Return [X, Y] of the center of cell containing provided text 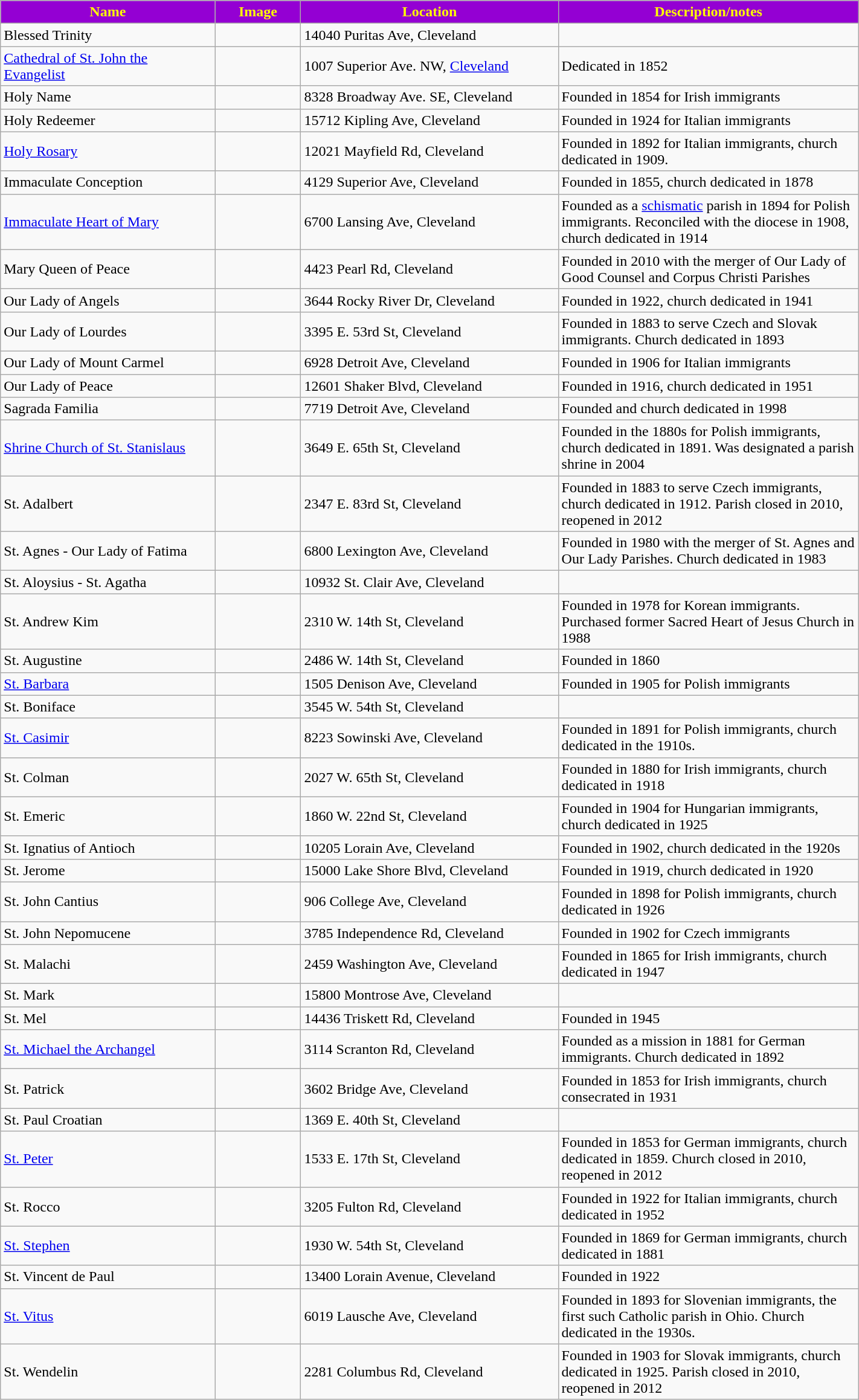
Location [429, 12]
St. Colman [108, 777]
8328 Broadway Ave. SE, Cleveland [429, 97]
St. Wendelin [108, 1372]
Founded as a schismatic parish in 1894 for Polish immigrants. Reconciled with the diocese in 1908, church dedicated in 1914 [708, 222]
Holy Rosary [108, 151]
Founded in 1860 [708, 661]
St. Mel [108, 1018]
15712 Kipling Ave, Cleveland [429, 120]
St. Barbara [108, 684]
Founded in 1853 for German immigrants, church dedicated in 1859. Church closed in 2010, reopened in 2012 [708, 1159]
14436 Triskett Rd, Cleveland [429, 1018]
St. Boniface [108, 707]
Cathedral of St. John the Evangelist [108, 66]
Founded in 1922 [708, 1277]
1505 Denison Ave, Cleveland [429, 684]
Our Lady of Mount Carmel [108, 362]
15000 Lake Shore Blvd, Cleveland [429, 870]
Founded in 1902, church dedicated in the 1920s [708, 847]
Founded in 1892 for Italian immigrants, church dedicated in 1909. [708, 151]
906 College Ave, Cleveland [429, 901]
Founded in 1854 for Irish immigrants [708, 97]
6700 Lansing Ave, Cleveland [429, 222]
St. Andrew Kim [108, 621]
Founded in 1883 to serve Czech and Slovak immigrants. Church dedicated in 1893 [708, 331]
St. Paul Croatian [108, 1120]
St. John Cantius [108, 901]
3205 Fulton Rd, Cleveland [429, 1207]
Founded in 2010 with the merger of Our Lady of Good Counsel and Corpus Christi Parishes [708, 269]
St. Aloysius - St. Agatha [108, 582]
Name [108, 12]
Image [258, 12]
Founded in 1883 to serve Czech immigrants, church dedicated in 1912. Parish closed in 2010, reopened in 2012 [708, 504]
2486 W. 14th St, Cleveland [429, 661]
Founded in 1922 for Italian immigrants, church dedicated in 1952 [708, 1207]
4129 Superior Ave, Cleveland [429, 182]
Founded in 1980 with the merger of St. Agnes and Our Lady Parishes. Church dedicated in 1983 [708, 551]
Immaculate Heart of Mary [108, 222]
Holy Name [108, 97]
Founded in 1891 for Polish immigrants, church dedicated in the 1910s. [708, 738]
St. Stephen [108, 1245]
Founded in 1906 for Italian immigrants [708, 362]
Founded in 1902 for Czech immigrants [708, 933]
Founded in 1880 for Irish immigrants, church dedicated in 1918 [708, 777]
2347 E. 83rd St, Cleveland [429, 504]
6800 Lexington Ave, Cleveland [429, 551]
St. John Nepomucene [108, 933]
Founded in 1893 for Slovenian immigrants, the first such Catholic parish in Ohio. Church dedicated in the 1930s. [708, 1316]
3545 W. 54th St, Cleveland [429, 707]
St. Rocco [108, 1207]
1930 W. 54th St, Cleveland [429, 1245]
Founded in 1898 for Polish immigrants, church dedicated in 1926 [708, 901]
St. Mark [108, 995]
3644 Rocky River Dr, Cleveland [429, 300]
1533 E. 17th St, Cleveland [429, 1159]
Holy Redeemer [108, 120]
St. Augustine [108, 661]
Sagrada Familia [108, 409]
2281 Columbus Rd, Cleveland [429, 1372]
Founded in 1945 [708, 1018]
St. Malachi [108, 964]
St. Vitus [108, 1316]
3395 E. 53rd St, Cleveland [429, 331]
Founded in 1853 for Irish immigrants, church consecrated in 1931 [708, 1088]
12601 Shaker Blvd, Cleveland [429, 386]
13400 Lorain Avenue, Cleveland [429, 1277]
2310 W. 14th St, Cleveland [429, 621]
Founded in 1978 for Korean immigrants. Purchased former Sacred Heart of Jesus Church in 1988 [708, 621]
15800 Montrose Ave, Cleveland [429, 995]
3602 Bridge Ave, Cleveland [429, 1088]
3785 Independence Rd, Cleveland [429, 933]
Founded as a mission in 1881 for German immigrants. Church dedicated in 1892 [708, 1050]
12021 Mayfield Rd, Cleveland [429, 151]
6928 Detroit Ave, Cleveland [429, 362]
14040 Puritas Ave, Cleveland [429, 35]
St. Adalbert [108, 504]
St. Agnes - Our Lady of Fatima [108, 551]
Founded in 1905 for Polish immigrants [708, 684]
Founded in 1919, church dedicated in 1920 [708, 870]
Founded in 1855, church dedicated in 1878 [708, 182]
Founded in 1916, church dedicated in 1951 [708, 386]
10932 St. Clair Ave, Cleveland [429, 582]
1860 W. 22nd St, Cleveland [429, 817]
2459 Washington Ave, Cleveland [429, 964]
St. Ignatius of Antioch [108, 847]
Our Lady of Angels [108, 300]
Mary Queen of Peace [108, 269]
Immaculate Conception [108, 182]
1369 E. 40th St, Cleveland [429, 1120]
3114 Scranton Rd, Cleveland [429, 1050]
Founded and church dedicated in 1998 [708, 409]
St. Emeric [108, 817]
St. Peter [108, 1159]
8223 Sowinski Ave, Cleveland [429, 738]
10205 Lorain Ave, Cleveland [429, 847]
7719 Detroit Ave, Cleveland [429, 409]
St. Vincent de Paul [108, 1277]
Dedicated in 1852 [708, 66]
St. Michael the Archangel [108, 1050]
2027 W. 65th St, Cleveland [429, 777]
Shrine Church of St. Stanislaus [108, 448]
St. Jerome [108, 870]
Founded in 1924 for Italian immigrants [708, 120]
Founded in 1904 for Hungarian immigrants, church dedicated in 1925 [708, 817]
6019 Lausche Ave, Cleveland [429, 1316]
Founded in the 1880s for Polish immigrants, church dedicated in 1891. Was designated a parish shrine in 2004 [708, 448]
Our Lady of Peace [108, 386]
Blessed Trinity [108, 35]
4423 Pearl Rd, Cleveland [429, 269]
Founded in 1869 for German immigrants, church dedicated in 1881 [708, 1245]
St. Casimir [108, 738]
1007 Superior Ave. NW, Cleveland [429, 66]
Description/notes [708, 12]
Founded in 1903 for Slovak immigrants, church dedicated in 1925. Parish closed in 2010, reopened in 2012 [708, 1372]
Founded in 1922, church dedicated in 1941 [708, 300]
St. Patrick [108, 1088]
Our Lady of Lourdes [108, 331]
3649 E. 65th St, Cleveland [429, 448]
Founded in 1865 for Irish immigrants, church dedicated in 1947 [708, 964]
